Locate the cell with the specified text and output its (X, Y) center coordinate. 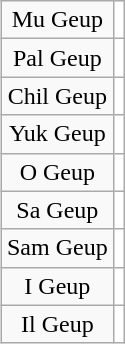
Mu Geup (57, 20)
O Geup (57, 172)
Yuk Geup (57, 134)
Sa Geup (57, 210)
Chil Geup (57, 96)
Pal Geup (57, 58)
Sam Geup (57, 248)
Il Geup (57, 324)
I Geup (57, 286)
